Search for the cell housing the specified text and yield its [X, Y] center coordinate. 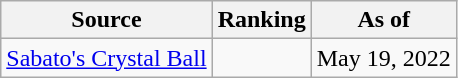
As of [384, 20]
Source [106, 20]
Sabato's Crystal Ball [106, 58]
May 19, 2022 [384, 58]
Ranking [262, 20]
